Extract the [x, y] coordinate from the center of the cell holding the provided text.  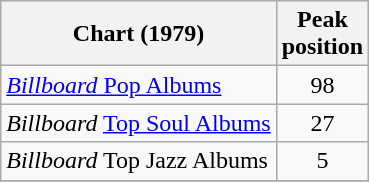
Billboard Pop Albums [138, 85]
5 [322, 161]
Chart (1979) [138, 34]
Peakposition [322, 34]
98 [322, 85]
Billboard Top Soul Albums [138, 123]
27 [322, 123]
Billboard Top Jazz Albums [138, 161]
